Extract the [x, y] coordinate from the center of the cell holding the provided text.  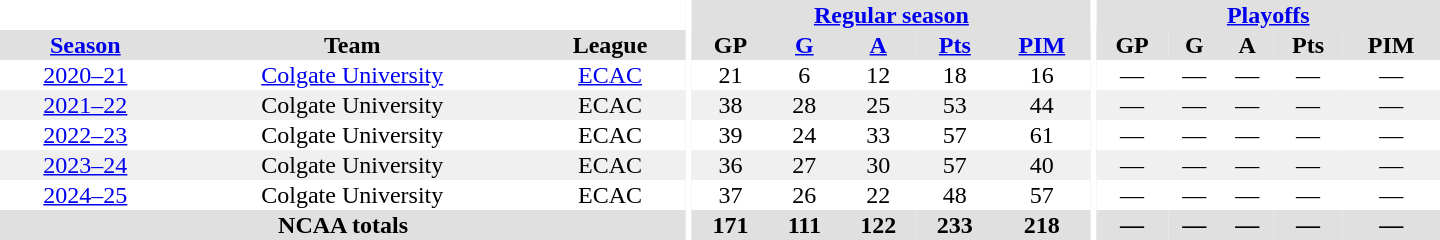
122 [878, 225]
33 [878, 135]
22 [878, 195]
25 [878, 105]
Season [86, 45]
233 [956, 225]
18 [956, 75]
40 [1042, 165]
2020–21 [86, 75]
NCAA totals [343, 225]
48 [956, 195]
2024–25 [86, 195]
36 [730, 165]
26 [804, 195]
218 [1042, 225]
16 [1042, 75]
61 [1042, 135]
Playoffs [1268, 15]
171 [730, 225]
League [610, 45]
39 [730, 135]
2023–24 [86, 165]
2022–23 [86, 135]
30 [878, 165]
27 [804, 165]
6 [804, 75]
Regular season [891, 15]
24 [804, 135]
37 [730, 195]
111 [804, 225]
28 [804, 105]
2021–22 [86, 105]
21 [730, 75]
Team [352, 45]
38 [730, 105]
53 [956, 105]
44 [1042, 105]
12 [878, 75]
